Capture the cell that displays the provided text and extract its [X, Y] central coordinate. 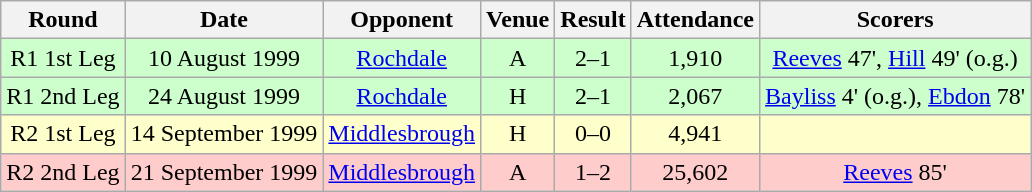
Reeves 85' [896, 172]
R2 2nd Leg [63, 172]
1–2 [593, 172]
R2 1st Leg [63, 134]
R1 1st Leg [63, 58]
Reeves 47', Hill 49' (o.g.) [896, 58]
24 August 1999 [224, 96]
Venue [518, 20]
21 September 1999 [224, 172]
Scorers [896, 20]
0–0 [593, 134]
Opponent [402, 20]
14 September 1999 [224, 134]
Result [593, 20]
R1 2nd Leg [63, 96]
Date [224, 20]
Round [63, 20]
1,910 [695, 58]
10 August 1999 [224, 58]
Bayliss 4' (o.g.), Ebdon 78' [896, 96]
2,067 [695, 96]
4,941 [695, 134]
25,602 [695, 172]
Attendance [695, 20]
